Return (x, y) of the center of cell containing provided text 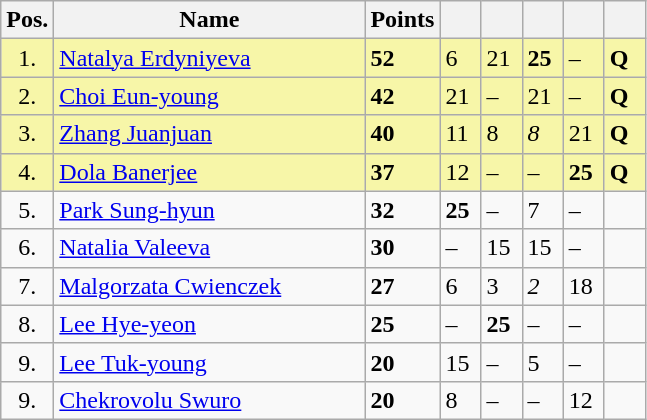
6. (28, 248)
37 (402, 172)
7. (28, 286)
1. (28, 58)
18 (584, 286)
Choi Eun-young (210, 96)
Name (210, 20)
Chekrovolu Swuro (210, 400)
2. (28, 96)
Natalia Valeeva (210, 248)
32 (402, 210)
Pos. (28, 20)
3 (502, 286)
7 (542, 210)
5 (542, 362)
42 (402, 96)
Lee Hye-yeon (210, 324)
Lee Tuk-young (210, 362)
3. (28, 134)
52 (402, 58)
Natalya Erdyniyeva (210, 58)
4. (28, 172)
30 (402, 248)
Dola Banerjee (210, 172)
2 (542, 286)
Points (402, 20)
8. (28, 324)
Malgorzata Cwienczek (210, 286)
11 (460, 134)
Park Sung-hyun (210, 210)
5. (28, 210)
Zhang Juanjuan (210, 134)
27 (402, 286)
40 (402, 134)
